Detect which cell encompasses the target text, then output its [x, y] center coordinate. 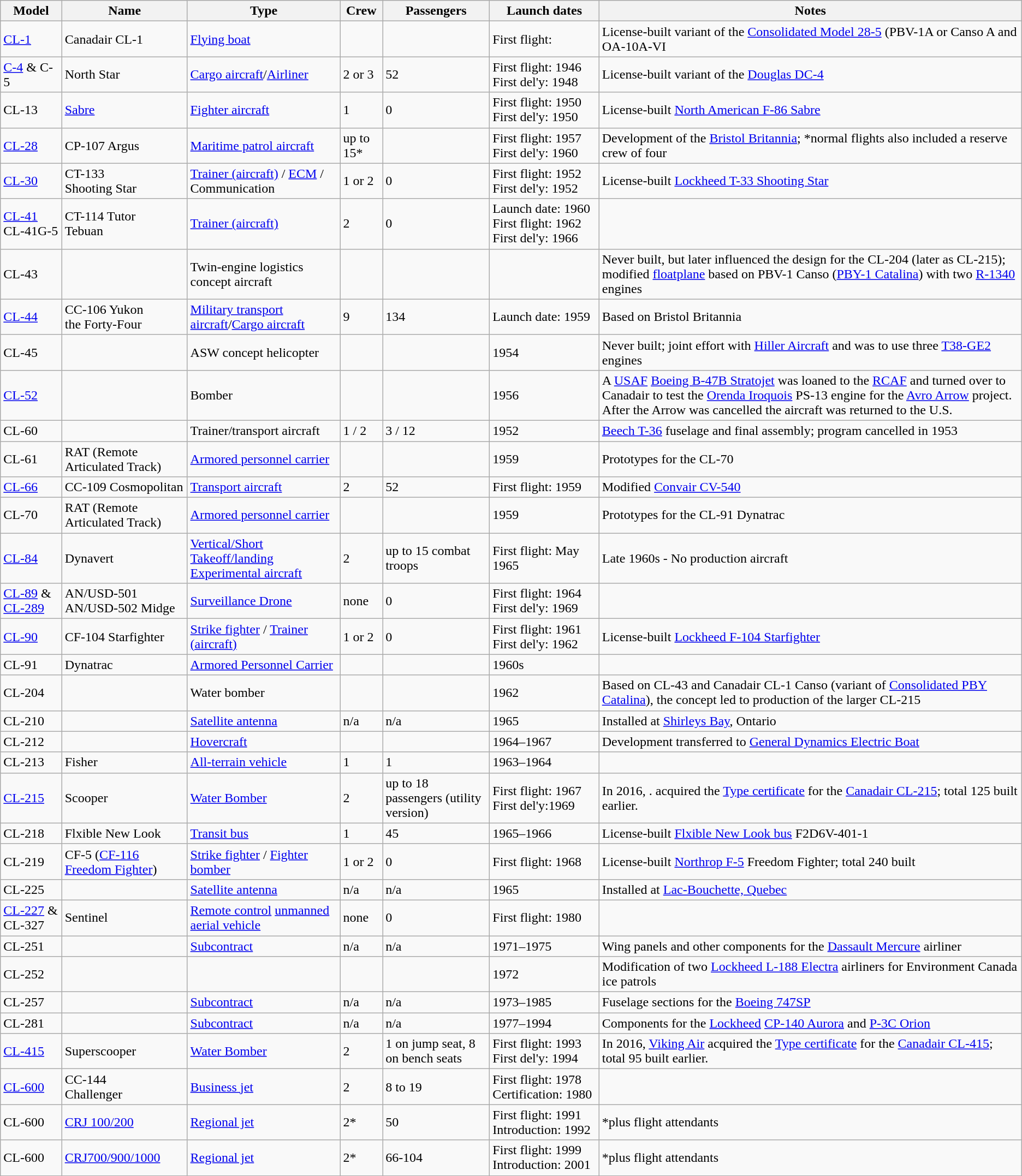
CT-133Shooting Star [124, 181]
CL-84 [31, 558]
Scooper [124, 798]
First flight: 1978Certification: 1980 [544, 1087]
CRJ 100/200 [124, 1122]
CL-90 [31, 636]
License-built Flxible New Look bus F2D6V-401-1 [810, 833]
66-104 [436, 1158]
First flight: 1961First del'y: 1962 [544, 636]
Late 1960s - No production aircraft [810, 558]
CP-107 Argus [124, 145]
Transit bus [264, 833]
CL-219 [31, 861]
CL-215 [31, 798]
CL-225 [31, 890]
Components for the Lockheed CP-140 Aurora and P-3C Orion [810, 1023]
License-built Lockheed F-104 Starfighter [810, 636]
CT-114 Tutor Tebuan [124, 224]
1 / 2 [361, 431]
CL-281 [31, 1023]
In 2016, . acquired the Type certificate for the Canadair CL-215; total 125 built earlier. [810, 798]
First flight: May 1965 [544, 558]
CL-45 [31, 353]
Business jet [264, 1087]
First flight: 1999Introduction: 2001 [544, 1158]
Installed at Lac-Bouchette, Quebec [810, 890]
1973–1985 [544, 1002]
Superscooper [124, 1051]
First flight: 1964First del'y: 1969 [544, 601]
First flight: 1957First del'y: 1960 [544, 145]
Prototypes for the CL-91 Dynatrac [810, 515]
CL-41CL-41G-5 [31, 224]
CL-213 [31, 762]
Vertical/Short Takeoff/landing Experimental aircraft [264, 558]
CL-66 [31, 487]
CL-257 [31, 1002]
CL-52 [31, 395]
Hovercraft [264, 742]
Trainer/transport aircraft [264, 431]
Wing panels and other components for the Dassault Mercure airliner [810, 946]
CF-5 (CF-116 Freedom Fighter) [124, 861]
First flight: 1959 [544, 487]
Bomber [264, 395]
Crew [361, 11]
Based on Bristol Britannia [810, 317]
Notes [810, 11]
1972 [544, 975]
Transport aircraft [264, 487]
CL-13 [31, 110]
Fisher [124, 762]
CC-106 Yukonthe Forty-Four [124, 317]
Development of the Bristol Britannia; *normal flights also included a reserve crew of four [810, 145]
First flight: 1952First del'y: 1952 [544, 181]
ASW concept helicopter [264, 353]
Fuselage sections for the Boeing 747SP [810, 1002]
Dynatrac [124, 665]
License-built North American F-86 Sabre [810, 110]
Fighter aircraft [264, 110]
Prototypes for the CL-70 [810, 458]
Armored Personnel Carrier [264, 665]
3 / 12 [436, 431]
All-terrain vehicle [264, 762]
Launch date: 1959 [544, 317]
Water bomber [264, 693]
Sabre [124, 110]
First flight: [544, 39]
CL-204 [31, 693]
Beech T-36 fuselage and final assembly; program cancelled in 1953 [810, 431]
Modified Convair CV-540 [810, 487]
1963–1964 [544, 762]
1960s [544, 665]
Remote control unmanned aerial vehicle [264, 918]
Name [124, 11]
9 [361, 317]
CC-109 Cosmopolitan [124, 487]
1964–1967 [544, 742]
CRJ700/900/1000 [124, 1158]
CL-252 [31, 975]
License-built variant of the Douglas DC-4 [810, 74]
Never built; joint effort with Hiller Aircraft and was to use three T38-GE2 engines [810, 353]
Flxible New Look [124, 833]
First flight: 1980 [544, 918]
CL-210 [31, 721]
Modification of two Lockheed L-188 Electra airliners for Environment Canada ice patrols [810, 975]
50 [436, 1122]
Strike fighter / Fighter bomber [264, 861]
Based on CL-43 and Canadair CL-1 Canso (variant of Consolidated PBY Catalina), the concept led to production of the larger CL-215 [810, 693]
CL-218 [31, 833]
First flight: 1991Introduction: 1992 [544, 1122]
Surveillance Drone [264, 601]
1 on jump seat, 8 on bench seats [436, 1051]
Launch date: 1960First flight: 1962First del'y: 1966 [544, 224]
Launch dates [544, 11]
Sentinel [124, 918]
License-built Northrop F-5 Freedom Fighter; total 240 built [810, 861]
Dynavert [124, 558]
1952 [544, 431]
1954 [544, 353]
8 to 19 [436, 1087]
CL-70 [31, 515]
Trainer (aircraft) [264, 224]
2 or 3 [361, 74]
CF-104 Starfighter [124, 636]
CC-144Challenger [124, 1087]
CL-415 [31, 1051]
CL-44 [31, 317]
First flight: 1967First del'y:1969 [544, 798]
First flight: 1993First del'y: 1994 [544, 1051]
CL-89 & CL-289 [31, 601]
License-built variant of the Consolidated Model 28-5 (PBV-1A or Canso A and OA-10A-VI [810, 39]
CL-30 [31, 181]
CL-227 & CL-327 [31, 918]
CL-43 [31, 274]
up to 15* [361, 145]
In 2016, Viking Air acquired the Type certificate for the Canadair CL-415; total 95 built earlier. [810, 1051]
CL-61 [31, 458]
45 [436, 833]
Development transferred to General Dynamics Electric Boat [810, 742]
up to 15 combat troops [436, 558]
CL-251 [31, 946]
1956 [544, 395]
First flight: 1950First del'y: 1950 [544, 110]
AN/USD-501AN/USD-502 Midge [124, 601]
CL-60 [31, 431]
License-built Lockheed T-33 Shooting Star [810, 181]
1977–1994 [544, 1023]
Military transport aircraft/Cargo aircraft [264, 317]
CL-91 [31, 665]
Type [264, 11]
Trainer (aircraft) / ECM / Communication [264, 181]
First flight: 1946First del'y: 1948 [544, 74]
Installed at Shirleys Bay, Ontario [810, 721]
CL-212 [31, 742]
up to 18 passengers (utility version) [436, 798]
Maritime patrol aircraft [264, 145]
1971–1975 [544, 946]
C-4 & C-5 [31, 74]
1962 [544, 693]
CL-1 [31, 39]
134 [436, 317]
Twin-engine logistics concept aircraft [264, 274]
First flight: 1968 [544, 861]
Model [31, 11]
Cargo aircraft/Airliner [264, 74]
Strike fighter / Trainer (aircraft) [264, 636]
CL-28 [31, 145]
Canadair CL-1 [124, 39]
Flying boat [264, 39]
1965–1966 [544, 833]
North Star [124, 74]
Passengers [436, 11]
